Locate the cell with the specified text and output its [x, y] center coordinate. 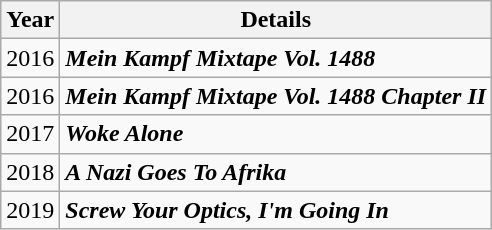
2017 [30, 134]
2018 [30, 172]
Mein Kampf Mixtape Vol. 1488 Chapter II [276, 96]
Details [276, 20]
Year [30, 20]
Mein Kampf Mixtape Vol. 1488 [276, 58]
2019 [30, 210]
A Nazi Goes To Afrika [276, 172]
Screw Your Optics, I'm Going In [276, 210]
Woke Alone [276, 134]
